Detect which cell encompasses the target text, then output its (x, y) center coordinate. 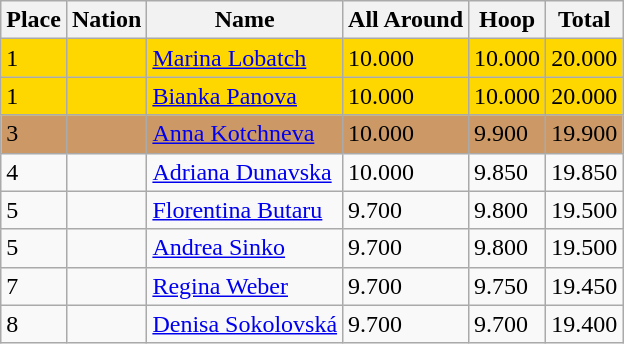
Marina Lobatch (245, 58)
19.900 (584, 134)
8 (34, 324)
Regina Weber (245, 286)
19.450 (584, 286)
Andrea Sinko (245, 248)
Florentina Butaru (245, 210)
Bianka Panova (245, 96)
19.850 (584, 172)
9.900 (508, 134)
Nation (106, 20)
Denisa Sokolovská (245, 324)
All Around (406, 20)
7 (34, 286)
4 (34, 172)
9.750 (508, 286)
Anna Kotchneva (245, 134)
Total (584, 20)
Adriana Dunavska (245, 172)
Place (34, 20)
Hoop (508, 20)
3 (34, 134)
Name (245, 20)
9.850 (508, 172)
19.400 (584, 324)
